Find where the given text appears and provide that cell's center as [X, Y] coordinate. 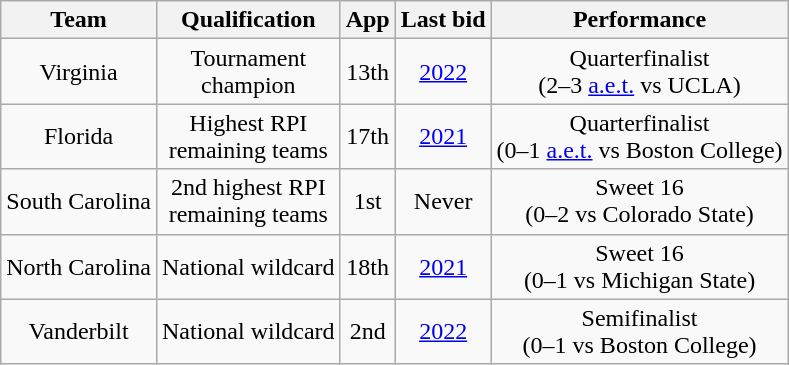
Semifinalist(0–1 vs Boston College) [640, 332]
13th [368, 72]
App [368, 20]
Florida [79, 136]
2nd highest RPIremaining teams [248, 202]
1st [368, 202]
Never [443, 202]
Quarterfinalist(0–1 a.e.t. vs Boston College) [640, 136]
17th [368, 136]
Sweet 16(0–1 vs Michigan State) [640, 266]
Virginia [79, 72]
Performance [640, 20]
North Carolina [79, 266]
Quarterfinalist(2–3 a.e.t. vs UCLA) [640, 72]
Sweet 16(0–2 vs Colorado State) [640, 202]
Tournamentchampion [248, 72]
South Carolina [79, 202]
Highest RPIremaining teams [248, 136]
18th [368, 266]
Qualification [248, 20]
Last bid [443, 20]
2nd [368, 332]
Team [79, 20]
Vanderbilt [79, 332]
